Pinpoint the cell where the given text exists, returning its [X, Y] midpoint coordinate. 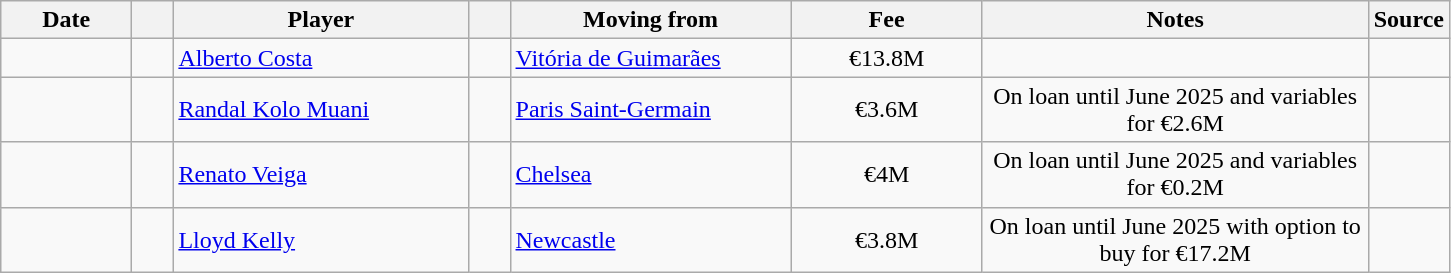
Chelsea [650, 174]
€4M [886, 174]
Moving from [650, 20]
Lloyd Kelly [321, 240]
Source [1408, 20]
On loan until June 2025 with option to buy for €17.2M [1175, 240]
€13.8M [886, 58]
€3.6M [886, 110]
Alberto Costa [321, 58]
Notes [1175, 20]
Date [66, 20]
On loan until June 2025 and variables for €2.6M [1175, 110]
Vitória de Guimarães [650, 58]
Fee [886, 20]
Newcastle [650, 240]
Randal Kolo Muani [321, 110]
Renato Veiga [321, 174]
Paris Saint-Germain [650, 110]
On loan until June 2025 and variables for €0.2M [1175, 174]
Player [321, 20]
€3.8M [886, 240]
